Pinpoint the cell where the given text exists, returning its [x, y] midpoint coordinate. 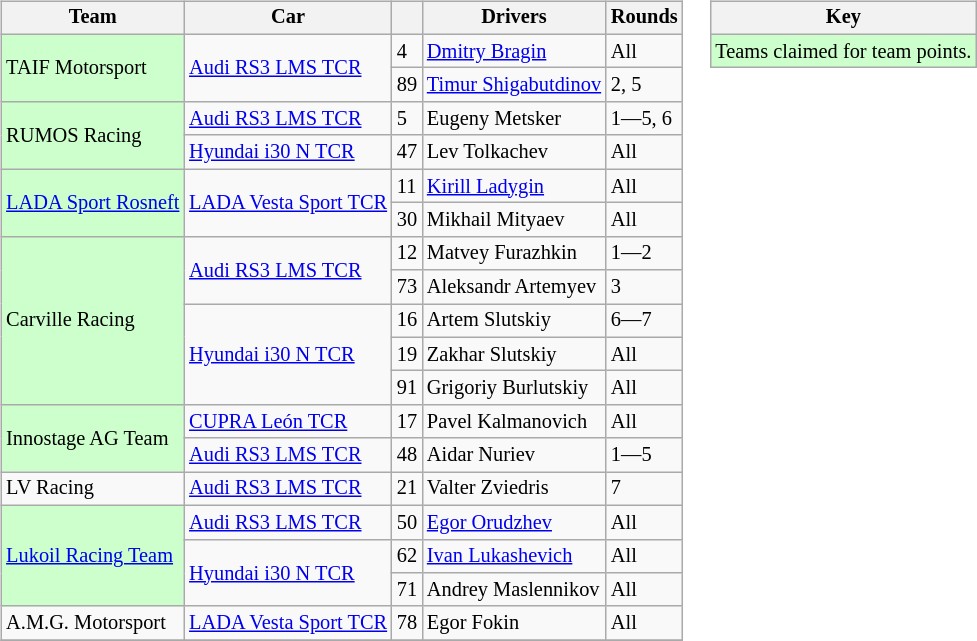
Kirill Ladygin [514, 186]
Innostage AG Team [92, 438]
A.M.G. Motorsport [92, 623]
Valter Zviedris [514, 489]
47 [407, 152]
1—2 [644, 253]
6—7 [644, 321]
LADA Sport Rosneft [92, 202]
3 [644, 287]
Dmitry Bragin [514, 51]
Aleksandr Artemyev [514, 287]
Lukoil Racing Team [92, 556]
5 [407, 119]
Eugeny Metsker [514, 119]
Grigoriy Burlutskiy [514, 388]
Mikhail Mityaev [514, 220]
LV Racing [92, 489]
16 [407, 321]
Pavel Kalmanovich [514, 422]
Drivers [514, 18]
Artem Slutskiy [514, 321]
Lev Tolkachev [514, 152]
78 [407, 623]
62 [407, 556]
Ivan Lukashevich [514, 556]
73 [407, 287]
Key [843, 18]
Zakhar Slutskiy [514, 354]
1—5 [644, 455]
Teams claimed for team points. [843, 51]
Timur Shigabutdinov [514, 85]
17 [407, 422]
4 [407, 51]
71 [407, 590]
11 [407, 186]
Egor Orudzhev [514, 522]
Carville Racing [92, 320]
1—5, 6 [644, 119]
Egor Fokin [514, 623]
50 [407, 522]
2, 5 [644, 85]
91 [407, 388]
19 [407, 354]
RUMOS Racing [92, 136]
CUPRA León TCR [288, 422]
Team [92, 18]
Andrey Maslennikov [514, 590]
7 [644, 489]
Car [288, 18]
48 [407, 455]
89 [407, 85]
Matvey Furazhkin [514, 253]
Aidar Nuriev [514, 455]
TAIF Motorsport [92, 68]
Rounds [644, 18]
30 [407, 220]
12 [407, 253]
21 [407, 489]
